Return [X, Y] of the center of cell containing provided text 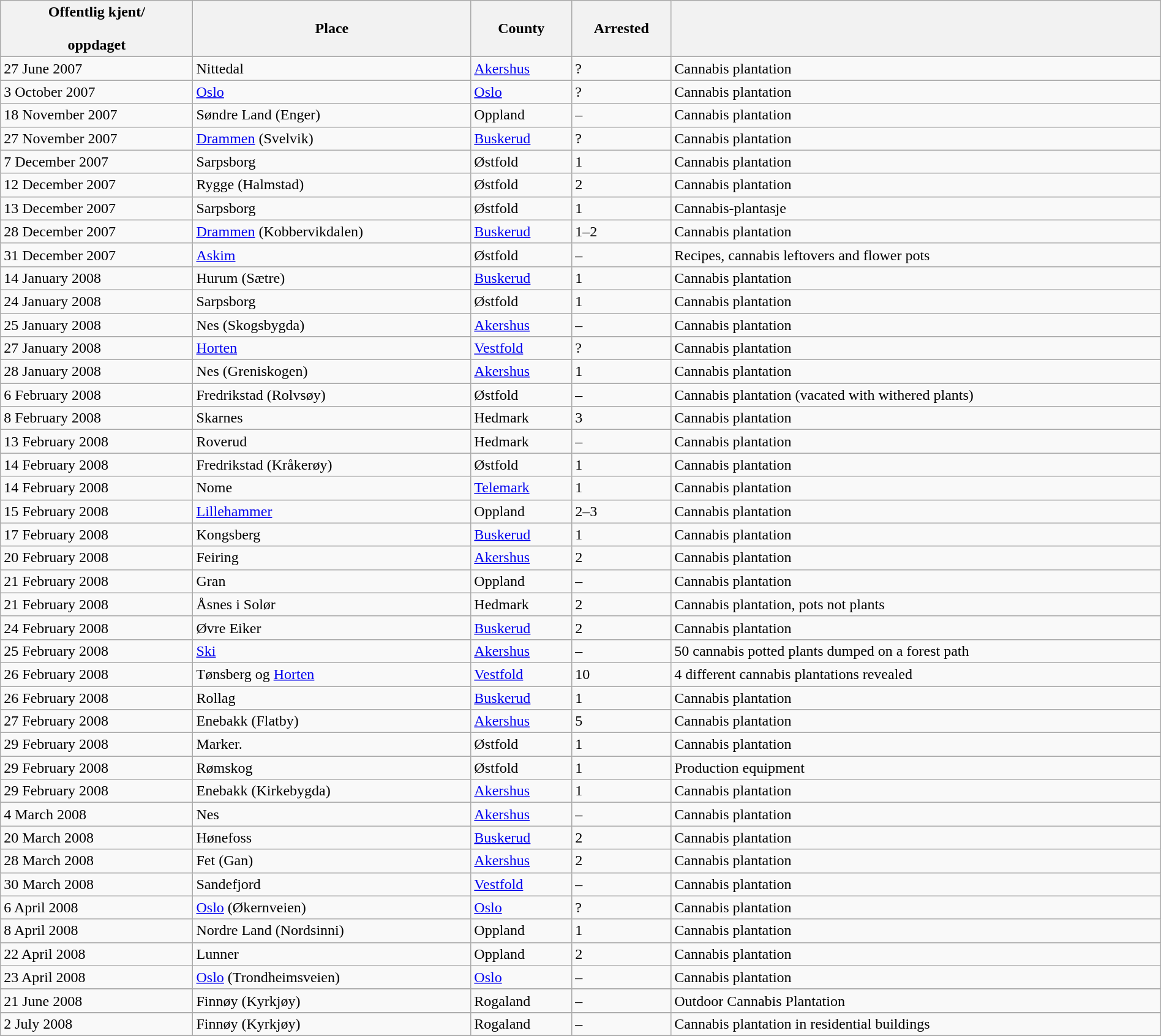
24 February 2008 [97, 628]
Rygge (Halmstad) [332, 185]
25 January 2008 [97, 325]
Place [332, 29]
Askim [332, 255]
Arrested [622, 29]
Gran [332, 581]
Nes (Skogsbygda) [332, 325]
Recipes, cannabis leftovers and flower pots [916, 255]
2–3 [622, 511]
31 December 2007 [97, 255]
Cannabis-plantasje [916, 208]
Oslo (Trondheimsveien) [332, 977]
3 [622, 418]
Lillehammer [332, 511]
25 February 2008 [97, 651]
6 April 2008 [97, 907]
50 cannabis potted plants dumped on a forest path [916, 651]
Drammen (Svelvik) [332, 138]
4 March 2008 [97, 814]
Fredrikstad (Kråkerøy) [332, 465]
Rømskog [332, 768]
28 December 2007 [97, 231]
21 June 2008 [97, 1000]
4 different cannabis plantations revealed [916, 674]
27 June 2007 [97, 69]
Tønsberg og Horten [332, 674]
Øvre Eiker [332, 628]
12 December 2007 [97, 185]
Cannabis plantation, pots not plants [916, 604]
17 February 2008 [97, 535]
27 January 2008 [97, 348]
Kongsberg [332, 535]
Outdoor Cannabis Plantation [916, 1000]
Enebakk (Flatby) [332, 721]
22 April 2008 [97, 954]
County [522, 29]
20 February 2008 [97, 558]
Oslo (Økernveien) [332, 907]
Telemark [522, 488]
Lunner [332, 954]
Horten [332, 348]
27 November 2007 [97, 138]
Production equipment [916, 768]
Marker. [332, 745]
Nordre Land (Nordsinni) [332, 931]
Drammen (Kobbervikdalen) [332, 231]
Hurum (Sætre) [332, 278]
24 January 2008 [97, 301]
7 December 2007 [97, 162]
28 January 2008 [97, 372]
23 April 2008 [97, 977]
Ski [332, 651]
Rollag [332, 697]
Nome [332, 488]
Roverud [332, 441]
13 December 2007 [97, 208]
6 February 2008 [97, 395]
13 February 2008 [97, 441]
Fredrikstad (Rolvsøy) [332, 395]
Åsnes i Solør [332, 604]
5 [622, 721]
14 January 2008 [97, 278]
1–2 [622, 231]
10 [622, 674]
8 February 2008 [97, 418]
18 November 2007 [97, 115]
Nes (Greniskogen) [332, 372]
Skarnes [332, 418]
28 March 2008 [97, 861]
8 April 2008 [97, 931]
Nittedal [332, 69]
15 February 2008 [97, 511]
Feiring [332, 558]
3 October 2007 [97, 92]
Nes [332, 814]
Enebakk (Kirkebygda) [332, 791]
Fet (Gan) [332, 861]
Søndre Land (Enger) [332, 115]
Offentlig kjent/oppdaget [97, 29]
30 March 2008 [97, 884]
Cannabis plantation (vacated with withered plants) [916, 395]
Cannabis plantation in residential buildings [916, 1024]
Sandefjord [332, 884]
Hønefoss [332, 838]
27 February 2008 [97, 721]
2 July 2008 [97, 1024]
20 March 2008 [97, 838]
